For the text-containing cell, return its midpoint in [x, y] coordinate format. 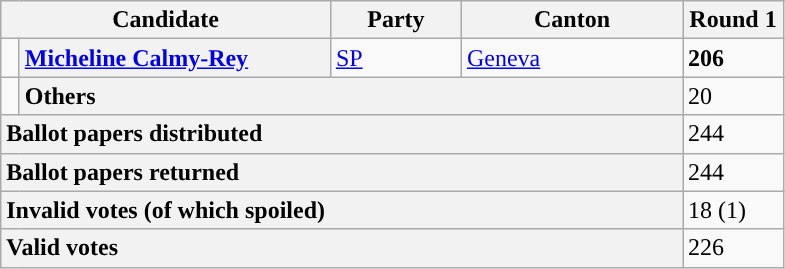
Round 1 [732, 20]
226 [732, 248]
Canton [572, 20]
20 [732, 96]
Invalid votes (of which spoiled) [342, 210]
Valid votes [342, 248]
Ballot papers distributed [342, 134]
Ballot papers returned [342, 172]
206 [732, 58]
Geneva [572, 58]
Others [350, 96]
Micheline Calmy-Rey [174, 58]
18 (1) [732, 210]
Candidate [166, 20]
SP [396, 58]
Party [396, 20]
